Pinpoint the cell where the given text exists, returning its [x, y] midpoint coordinate. 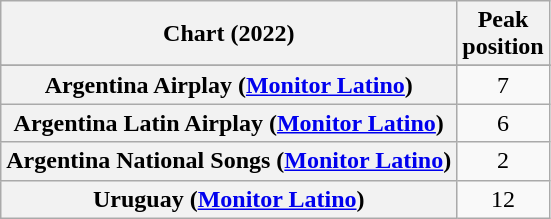
Chart (2022) [229, 34]
Uruguay (Monitor Latino) [229, 199]
Argentina Latin Airplay (Monitor Latino) [229, 123]
2 [503, 161]
Argentina National Songs (Monitor Latino) [229, 161]
7 [503, 85]
6 [503, 123]
Peak position [503, 34]
12 [503, 199]
Argentina Airplay (Monitor Latino) [229, 85]
